Provide the (X, Y) coordinate of the cell's center where the given text is located.  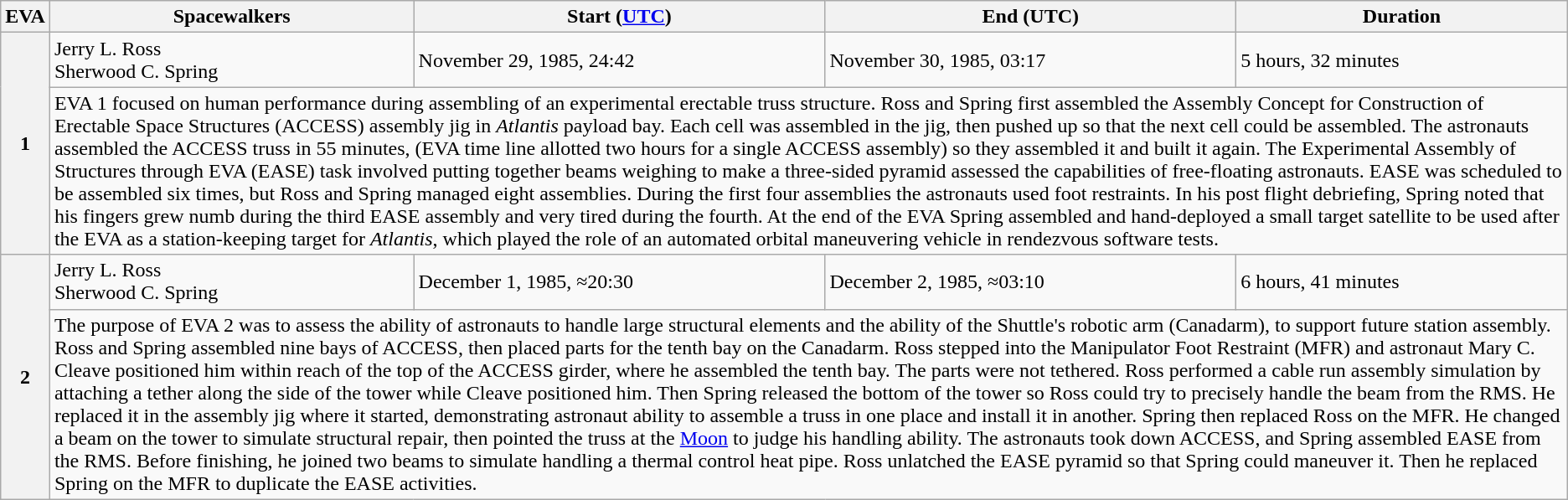
December 2, 1985, ≈03:10 (1030, 281)
Duration (1402, 17)
5 hours, 32 minutes (1402, 60)
6 hours, 41 minutes (1402, 281)
December 1, 1985, ≈20:30 (620, 281)
November 29, 1985, 24:42 (620, 60)
November 30, 1985, 03:17 (1030, 60)
Spacewalkers (231, 17)
2 (25, 377)
End (UTC) (1030, 17)
EVA (25, 17)
Start (UTC) (620, 17)
1 (25, 144)
